Detect which cell encompasses the target text, then output its (X, Y) center coordinate. 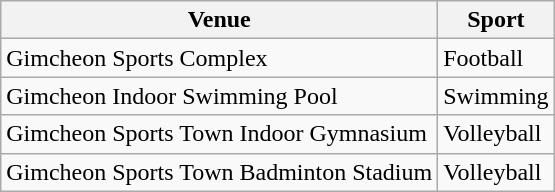
Football (496, 58)
Venue (220, 20)
Gimcheon Indoor Swimming Pool (220, 96)
Gimcheon Sports Town Indoor Gymnasium (220, 134)
Sport (496, 20)
Gimcheon Sports Complex (220, 58)
Swimming (496, 96)
Gimcheon Sports Town Badminton Stadium (220, 172)
